Detect which cell encompasses the target text, then output its [X, Y] center coordinate. 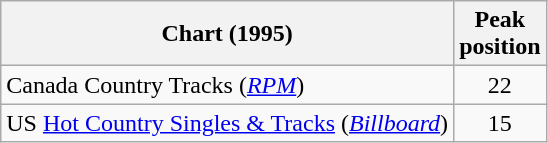
15 [500, 123]
US Hot Country Singles & Tracks (Billboard) [228, 123]
Chart (1995) [228, 34]
Peakposition [500, 34]
22 [500, 85]
Canada Country Tracks (RPM) [228, 85]
